For the text-containing cell, return its midpoint in [x, y] coordinate format. 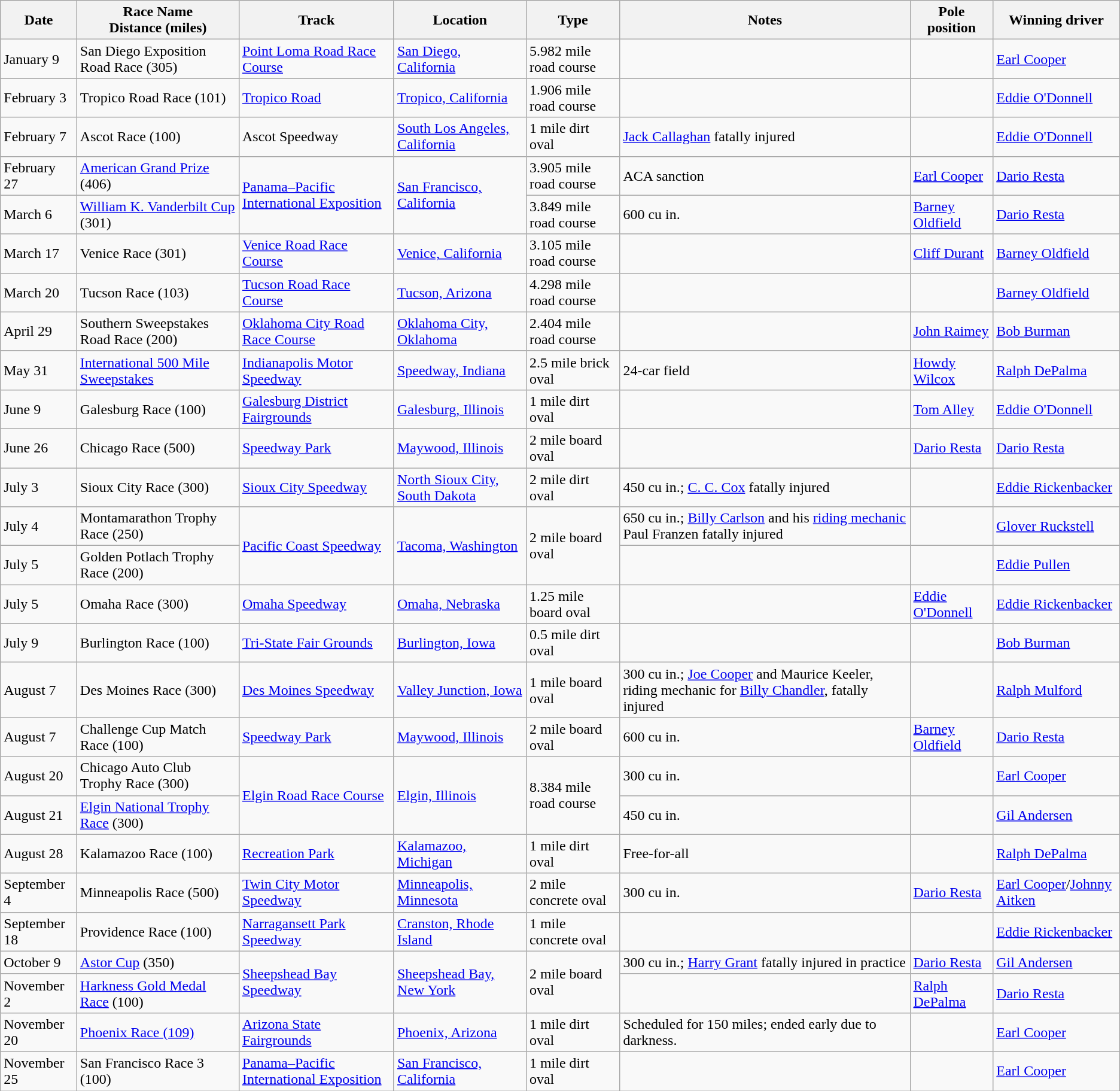
Challenge Cup Match Race (100) [158, 737]
Des Moines Speedway [316, 690]
John Raimey [951, 332]
Galesburg, Illinois [459, 409]
300 cu in.; Joe Cooper and Maurice Keeler, riding mechanic for Billy Chandler, fatally injured [765, 690]
Sheepshead Bay, New York [459, 981]
Burlington Race (100) [158, 643]
Arizona State Fairgrounds [316, 1032]
Ascot Race (100) [158, 136]
Location [459, 20]
Venice Road Race Course [316, 254]
Point Loma Road Race Course [316, 59]
North Sioux City, South Dakota [459, 487]
November 25 [39, 1071]
Free-for-all [765, 853]
Tucson Race (103) [158, 292]
Jack Callaghan fatally injured [765, 136]
March 20 [39, 292]
San Francisco Race 3 (100) [158, 1071]
Oklahoma City, Oklahoma [459, 332]
San Diego, California [459, 59]
Sioux City Speedway [316, 487]
Omaha Speedway [316, 604]
Sheepshead Bay Speedway [316, 981]
4.298 mile road course [573, 292]
Sioux City Race (300) [158, 487]
Galesburg Race (100) [158, 409]
2 mile dirt oval [573, 487]
Type [573, 20]
24-car field [765, 370]
1 mile board oval [573, 690]
Indianapolis Motor Speedway [316, 370]
Scheduled for 150 miles; ended early due to darkness. [765, 1032]
February 7 [39, 136]
Harkness Gold Medal Race (100) [158, 993]
Elgin National Trophy Race (300) [158, 815]
450 cu in. [765, 815]
William K. Vanderbilt Cup (301) [158, 214]
Providence Race (100) [158, 931]
Venice, California [459, 254]
November 20 [39, 1032]
Glover Ruckstell [1057, 527]
Elgin Road Race Course [316, 795]
August 21 [39, 815]
March 17 [39, 254]
Tropico Road [316, 98]
Omaha, Nebraska [459, 604]
South Los Angeles, California [459, 136]
Race NameDistance (miles) [158, 20]
Pacific Coast Speedway [316, 546]
February 27 [39, 176]
Minneapolis, Minnesota [459, 893]
June 9 [39, 409]
Tacoma, Washington [459, 546]
Cliff Durant [951, 254]
Eddie Pullen [1057, 565]
Twin City Motor Speedway [316, 893]
November 2 [39, 993]
Howdy Wilcox [951, 370]
October 9 [39, 962]
Kalamazoo, Michigan [459, 853]
Valley Junction, Iowa [459, 690]
0.5 mile dirt oval [573, 643]
ACA sanction [765, 176]
Phoenix, Arizona [459, 1032]
Pole position [951, 20]
3.849 mile road course [573, 214]
1.25 mile board oval [573, 604]
Montamarathon Trophy Race (250) [158, 527]
3.905 mile road course [573, 176]
Minneapolis Race (500) [158, 893]
Elgin, Illinois [459, 795]
Speedway, Indiana [459, 370]
Tropico, California [459, 98]
Southern Sweepstakes Road Race (200) [158, 332]
Recreation Park [316, 853]
June 26 [39, 448]
August 20 [39, 776]
Des Moines Race (300) [158, 690]
650 cu in.; Billy Carlson and his riding mechanic Paul Franzen fatally injured [765, 527]
2 mile concrete oval [573, 893]
Narragansett Park Speedway [316, 931]
Venice Race (301) [158, 254]
Notes [765, 20]
January 9 [39, 59]
Kalamazoo Race (100) [158, 853]
July 4 [39, 527]
Tom Alley [951, 409]
September 18 [39, 931]
American Grand Prize (406) [158, 176]
Date [39, 20]
450 cu in.; C. C. Cox fatally injured [765, 487]
July 3 [39, 487]
September 4 [39, 893]
5.982 mile road course [573, 59]
Tucson, Arizona [459, 292]
April 29 [39, 332]
Galesburg District Fairgrounds [316, 409]
March 6 [39, 214]
Astor Cup (350) [158, 962]
Track [316, 20]
Tucson Road Race Course [316, 292]
Golden Potlach Trophy Race (200) [158, 565]
International 500 Mile Sweepstakes [158, 370]
Winning driver [1057, 20]
February 3 [39, 98]
Tropico Road Race (101) [158, 98]
Ralph Mulford [1057, 690]
1.906 mile road course [573, 98]
Cranston, Rhode Island [459, 931]
Chicago Race (500) [158, 448]
300 cu in.; Harry Grant fatally injured in practice [765, 962]
Ascot Speedway [316, 136]
Tri-State Fair Grounds [316, 643]
May 31 [39, 370]
Omaha Race (300) [158, 604]
July 9 [39, 643]
San Diego Exposition Road Race (305) [158, 59]
Burlington, Iowa [459, 643]
Phoenix Race (109) [158, 1032]
Earl Cooper/Johnny Aitken [1057, 893]
2.404 mile road course [573, 332]
Chicago Auto Club Trophy Race (300) [158, 776]
August 28 [39, 853]
3.105 mile road course [573, 254]
8.384 mile road course [573, 795]
1 mile concrete oval [573, 931]
Oklahoma City Road Race Course [316, 332]
2.5 mile brick oval [573, 370]
